Search for the cell housing the specified text and yield its (X, Y) center coordinate. 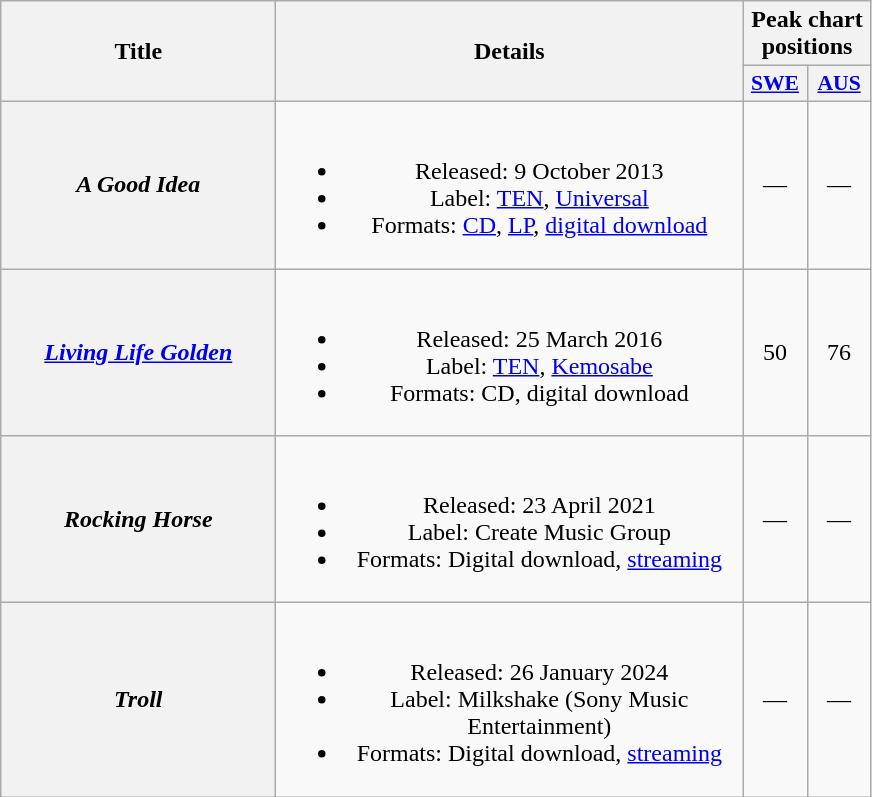
Released: 26 January 2024Label: Milkshake (Sony Music Entertainment)Formats: Digital download, streaming (510, 700)
Details (510, 52)
Living Life Golden (138, 352)
Released: 25 March 2016Label: TEN, KemosabeFormats: CD, digital download (510, 352)
Rocking Horse (138, 520)
Troll (138, 700)
AUS (839, 84)
Title (138, 52)
Released: 9 October 2013Label: TEN, UniversalFormats: CD, LP, digital download (510, 184)
76 (839, 352)
A Good Idea (138, 184)
50 (775, 352)
Released: 23 April 2021Label: Create Music GroupFormats: Digital download, streaming (510, 520)
SWE (775, 84)
Peak chart positions (807, 34)
